Return (x, y) of the center of cell containing provided text 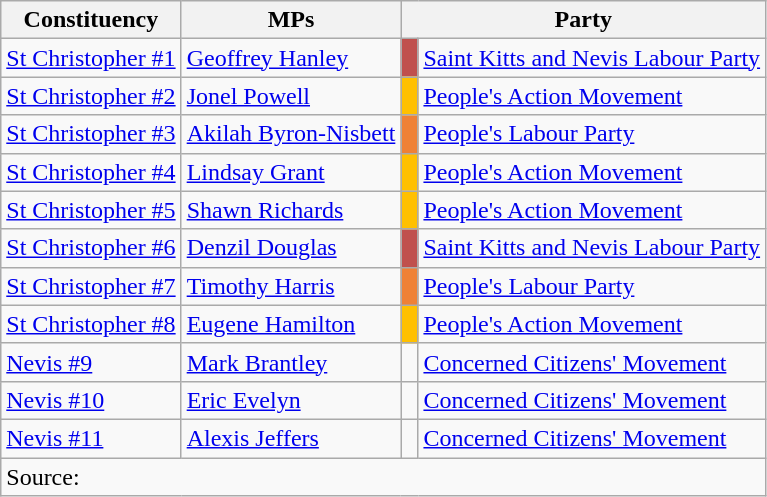
St Christopher #7 (91, 286)
St Christopher #2 (91, 96)
Eugene Hamilton (291, 324)
Denzil Douglas (291, 248)
St Christopher #8 (91, 324)
Akilah Byron-Nisbett (291, 134)
St Christopher #1 (91, 58)
MPs (291, 20)
St Christopher #4 (91, 172)
Party (584, 20)
Shawn Richards (291, 210)
Jonel Powell (291, 96)
Timothy Harris (291, 286)
St Christopher #3 (91, 134)
Source: (384, 477)
Geoffrey Hanley (291, 58)
Eric Evelyn (291, 400)
St Christopher #6 (91, 248)
Nevis #11 (91, 438)
Nevis #9 (91, 362)
St Christopher #5 (91, 210)
Alexis Jeffers (291, 438)
Mark Brantley (291, 362)
Lindsay Grant (291, 172)
Nevis #10 (91, 400)
Constituency (91, 20)
